Pinpoint the cell where the given text exists, returning its (X, Y) midpoint coordinate. 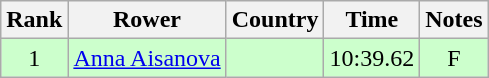
Rower (147, 20)
1 (34, 58)
Country (275, 20)
Anna Aisanova (147, 58)
Time (372, 20)
Rank (34, 20)
10:39.62 (372, 58)
F (454, 58)
Notes (454, 20)
